Scan for the cell matching the given text and deliver its [X, Y] coordinate at center. 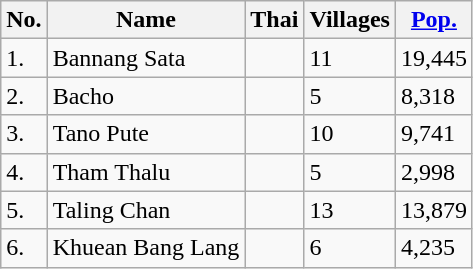
6 [350, 248]
Pop. [434, 20]
13 [350, 210]
Villages [350, 20]
2. [24, 96]
3. [24, 134]
8,318 [434, 96]
Name [146, 20]
2,998 [434, 172]
Khuean Bang Lang [146, 248]
Taling Chan [146, 210]
Thai [274, 20]
19,445 [434, 58]
9,741 [434, 134]
Bannang Sata [146, 58]
13,879 [434, 210]
1. [24, 58]
10 [350, 134]
Tano Pute [146, 134]
6. [24, 248]
Tham Thalu [146, 172]
11 [350, 58]
Bacho [146, 96]
No. [24, 20]
4,235 [434, 248]
4. [24, 172]
5. [24, 210]
